Scan for the cell matching the given text and deliver its (x, y) coordinate at center. 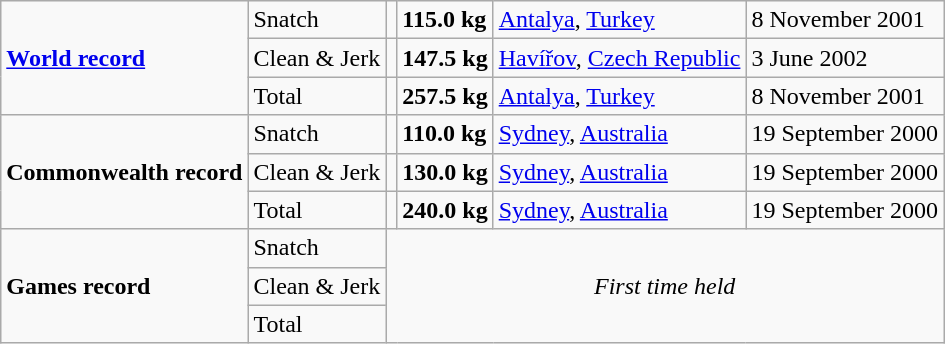
First time held (665, 286)
Games record (124, 286)
Commonwealth record (124, 172)
257.5 kg (445, 96)
Havířov, Czech Republic (620, 58)
3 June 2002 (845, 58)
115.0 kg (445, 20)
130.0 kg (445, 172)
World record (124, 58)
110.0 kg (445, 134)
147.5 kg (445, 58)
240.0 kg (445, 210)
